Output the (X, Y) coordinate of the center of the cell containing the given text.  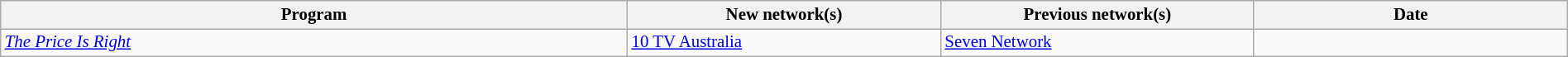
The Price Is Right (314, 42)
Date (1411, 15)
Previous network(s) (1097, 15)
New network(s) (784, 15)
10 TV Australia (784, 42)
Program (314, 15)
Seven Network (1097, 42)
